Output the (x, y) coordinate of the center of the cell containing the given text.  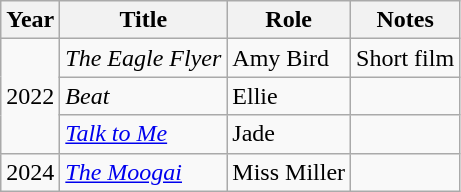
Year (30, 20)
2024 (30, 172)
Ellie (289, 96)
Beat (144, 96)
Talk to Me (144, 134)
Short film (406, 58)
The Eagle Flyer (144, 58)
The Moogai (144, 172)
Miss Miller (289, 172)
Amy Bird (289, 58)
Jade (289, 134)
2022 (30, 96)
Title (144, 20)
Notes (406, 20)
Role (289, 20)
